For the text-containing cell, return its midpoint in [x, y] coordinate format. 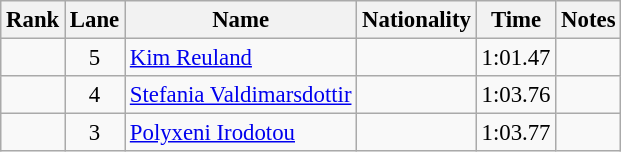
Stefania Valdimarsdottir [241, 95]
1:01.47 [516, 58]
Notes [588, 20]
5 [95, 58]
Lane [95, 20]
Time [516, 20]
Rank [33, 20]
1:03.76 [516, 95]
4 [95, 95]
Name [241, 20]
1:03.77 [516, 133]
Nationality [416, 20]
3 [95, 133]
Polyxeni Irodotou [241, 133]
Kim Reuland [241, 58]
